Locate the cell with the specified text and output its [x, y] center coordinate. 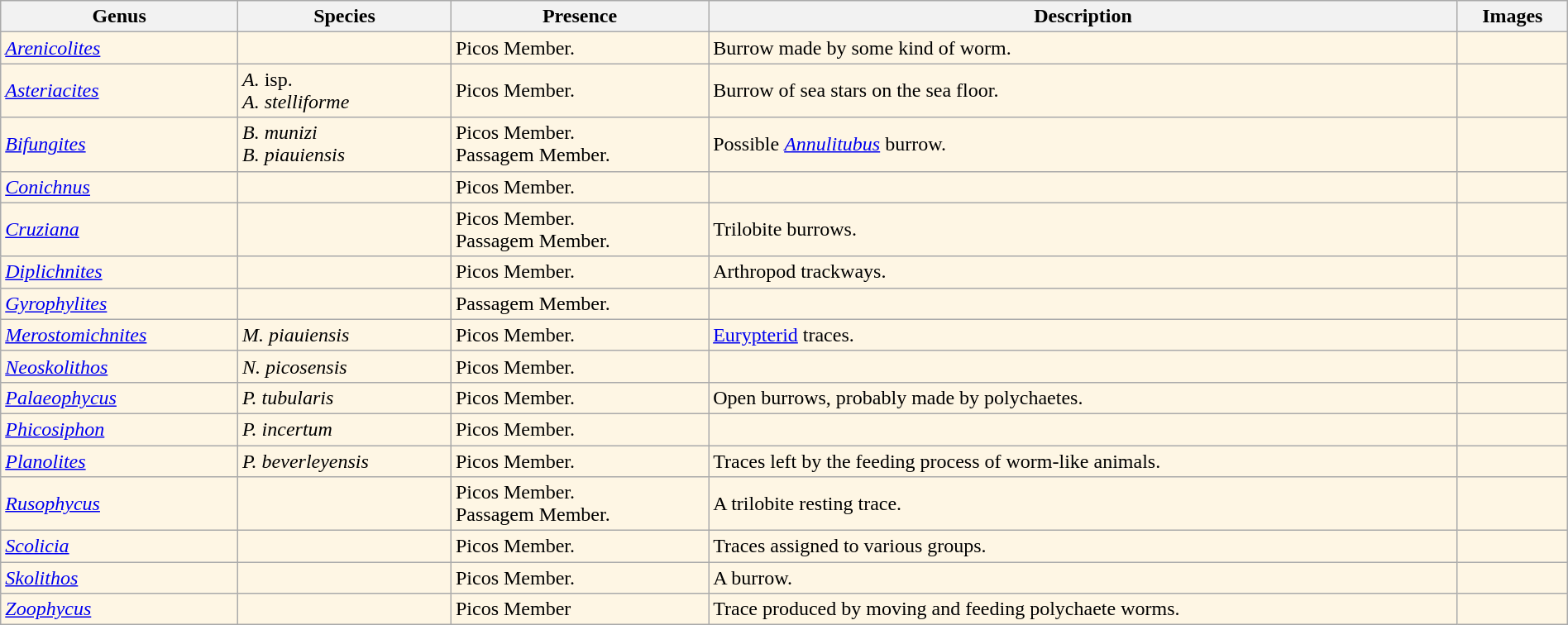
Planolites [119, 460]
Asteriacites [119, 91]
Trace produced by moving and feeding polychaete worms. [1083, 609]
N. picosensis [344, 366]
Bifungites [119, 144]
Gyrophylites [119, 303]
Merostomichnites [119, 335]
Phicosiphon [119, 429]
Trilobite burrows. [1083, 230]
A. isp.A. stelliforme [344, 91]
Traces left by the feeding process of worm-like animals. [1083, 460]
P. beverleyensis [344, 460]
A burrow. [1083, 578]
Arenicolites [119, 48]
Neoskolithos [119, 366]
Cruziana [119, 230]
P. tubularis [344, 398]
Scolicia [119, 546]
Conichnus [119, 187]
Eurypterid traces. [1083, 335]
Burrow made by some kind of worm. [1083, 48]
Traces assigned to various groups. [1083, 546]
Burrow of sea stars on the sea floor. [1083, 91]
Species [344, 17]
Possible Annulitubus burrow. [1083, 144]
Palaeophycus [119, 398]
A trilobite resting trace. [1083, 504]
Open burrows, probably made by polychaetes. [1083, 398]
Passagem Member. [579, 303]
Presence [579, 17]
P. incertum [344, 429]
Rusophycus [119, 504]
Images [1512, 17]
Description [1083, 17]
Skolithos [119, 578]
Arthropod trackways. [1083, 272]
Picos Member [579, 609]
Zoophycus [119, 609]
M. piauiensis [344, 335]
Diplichnites [119, 272]
Genus [119, 17]
B. muniziB. piauiensis [344, 144]
